Search for the cell housing the specified text and yield its [X, Y] center coordinate. 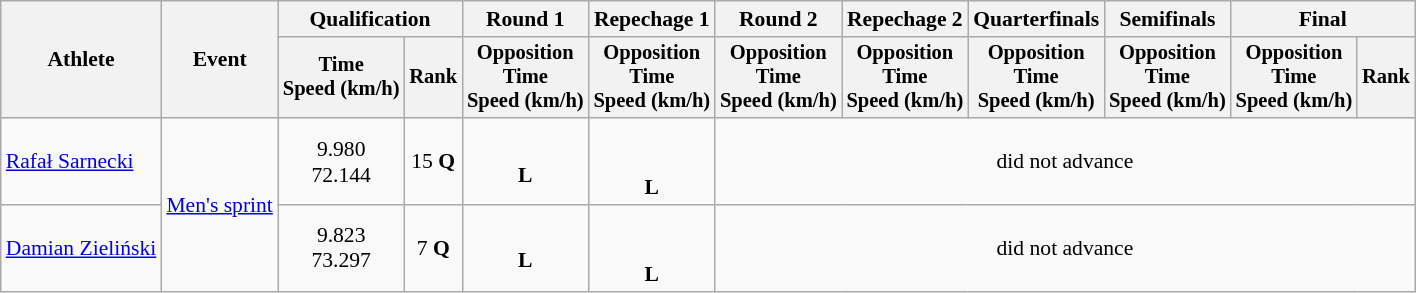
Athlete [82, 60]
Final [1323, 19]
9.98072.144 [342, 162]
Qualification [370, 19]
9.82373.297 [342, 248]
Repechage 2 [906, 19]
Rafał Sarnecki [82, 162]
Round 2 [778, 19]
Round 1 [526, 19]
TimeSpeed (km/h) [342, 78]
Event [220, 60]
15 Q [433, 162]
Repechage 1 [652, 19]
Men's sprint [220, 204]
Damian Zieliński [82, 248]
7 Q [433, 248]
Semifinals [1168, 19]
Quarterfinals [1036, 19]
